Detect which cell encompasses the target text, then output its [x, y] center coordinate. 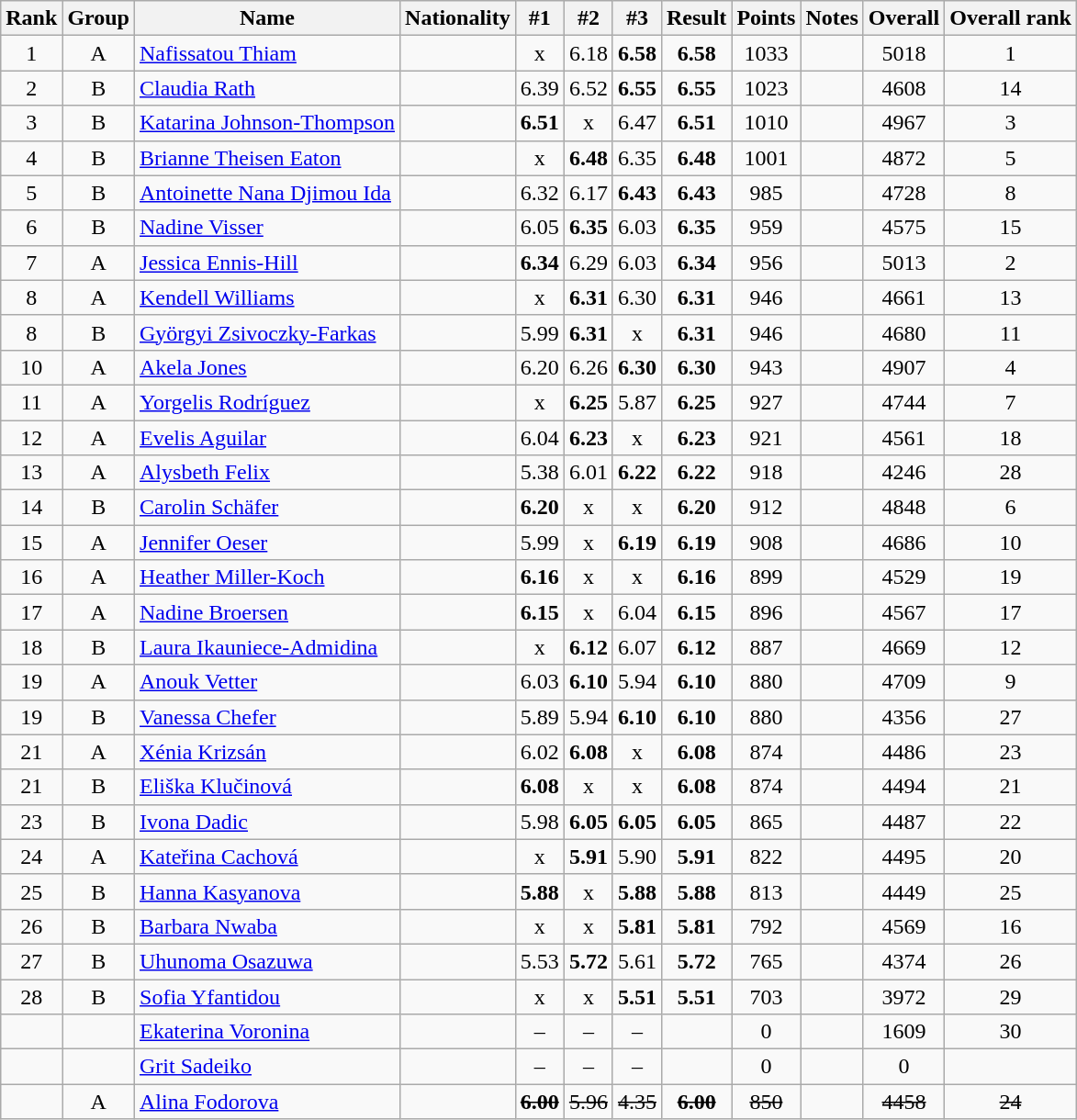
9 [1011, 682]
Anouk Vetter [268, 682]
6.02 [540, 752]
4567 [903, 612]
4495 [903, 857]
4728 [903, 193]
918 [766, 473]
6.39 [540, 88]
Vanessa Chefer [268, 717]
Notes [832, 18]
4967 [903, 123]
6.32 [540, 193]
865 [766, 822]
6.47 [637, 123]
6.18 [588, 53]
5.98 [540, 822]
30 [1011, 1032]
Katarina Johnson-Thompson [268, 123]
4356 [903, 717]
850 [766, 1102]
4458 [903, 1102]
899 [766, 577]
Result [696, 18]
5018 [903, 53]
Nafissatou Thiam [268, 53]
4529 [903, 577]
4486 [903, 752]
4686 [903, 543]
Nadine Visser [268, 228]
5013 [903, 263]
1609 [903, 1032]
Overall rank [1011, 18]
Brianne Theisen Eaton [268, 158]
5.38 [540, 473]
20 [1011, 857]
Eliška Klučinová [268, 787]
Yorgelis Rodríguez [268, 402]
Laura Ikauniece-Admidina [268, 647]
Sofia Yfantidou [268, 996]
943 [766, 367]
822 [766, 857]
4872 [903, 158]
Group [99, 18]
Carolin Schäfer [268, 508]
4561 [903, 438]
Nationality [458, 18]
4.35 [637, 1102]
Kendell Williams [268, 297]
Points [766, 18]
Györgyi Zsivoczky-Farkas [268, 332]
4494 [903, 787]
6.52 [588, 88]
Jennifer Oeser [268, 543]
Claudia Rath [268, 88]
#3 [637, 18]
908 [766, 543]
6.07 [637, 647]
4608 [903, 88]
5.90 [637, 857]
Heather Miller-Koch [268, 577]
703 [766, 996]
6.29 [588, 263]
Ivona Dadic [268, 822]
Alina Fodorova [268, 1102]
912 [766, 508]
Nadine Broersen [268, 612]
4848 [903, 508]
Grit Sadeiko [268, 1067]
4575 [903, 228]
4374 [903, 961]
4669 [903, 647]
6.26 [588, 367]
Hanna Kasyanova [268, 891]
3972 [903, 996]
Name [268, 18]
4449 [903, 891]
Alysbeth Felix [268, 473]
896 [766, 612]
Evelis Aguilar [268, 438]
1023 [766, 88]
5.87 [637, 402]
4680 [903, 332]
22 [1011, 822]
Overall [903, 18]
5.96 [588, 1102]
765 [766, 961]
956 [766, 263]
4709 [903, 682]
5.89 [540, 717]
5.61 [637, 961]
4744 [903, 402]
4487 [903, 822]
959 [766, 228]
Barbara Nwaba [268, 926]
4569 [903, 926]
813 [766, 891]
4907 [903, 367]
887 [766, 647]
4246 [903, 473]
Uhunoma Osazuwa [268, 961]
792 [766, 926]
Antoinette Nana Djimou Ida [268, 193]
5.53 [540, 961]
Rank [31, 18]
921 [766, 438]
6.01 [588, 473]
29 [1011, 996]
#2 [588, 18]
985 [766, 193]
Ekaterina Voronina [268, 1032]
Xénia Krizsán [268, 752]
927 [766, 402]
6.17 [588, 193]
1010 [766, 123]
Jessica Ennis-Hill [268, 263]
4661 [903, 297]
Kateřina Cachová [268, 857]
1033 [766, 53]
#1 [540, 18]
Akela Jones [268, 367]
1001 [766, 158]
